Determine the (X, Y) coordinate at the center of the cell enclosing the given text.  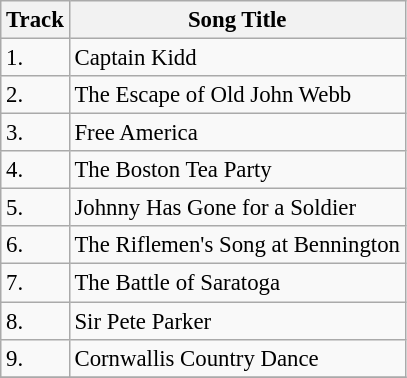
Captain Kidd (237, 58)
5. (35, 208)
7. (35, 283)
The Battle of Saratoga (237, 283)
8. (35, 321)
6. (35, 245)
1. (35, 58)
Cornwallis Country Dance (237, 358)
9. (35, 358)
Free America (237, 133)
The Boston Tea Party (237, 170)
2. (35, 95)
Track (35, 20)
Song Title (237, 20)
The Riflemen's Song at Bennington (237, 245)
3. (35, 133)
Sir Pete Parker (237, 321)
4. (35, 170)
The Escape of Old John Webb (237, 95)
Johnny Has Gone for a Soldier (237, 208)
